Search for the cell housing the specified text and yield its [X, Y] center coordinate. 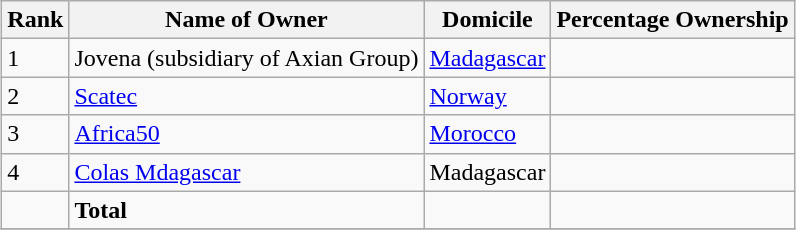
Africa50 [246, 134]
Norway [488, 96]
Percentage Ownership [672, 20]
2 [36, 96]
Rank [36, 20]
4 [36, 172]
3 [36, 134]
Scatec [246, 96]
Colas Mdagascar [246, 172]
Morocco [488, 134]
Jovena (subsidiary of Axian Group) [246, 58]
Domicile [488, 20]
Name of Owner [246, 20]
Total [246, 210]
1 [36, 58]
